Detect which cell encompasses the target text, then output its (X, Y) center coordinate. 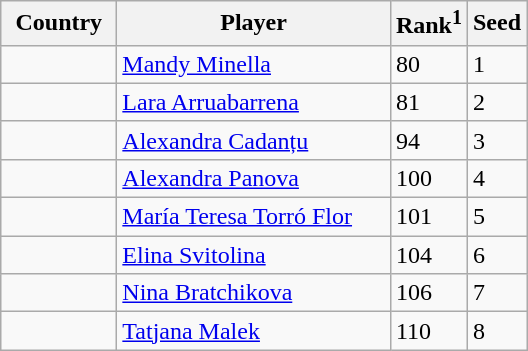
80 (428, 64)
Player (254, 24)
2 (496, 102)
Country (59, 24)
Nina Bratchikova (254, 293)
3 (496, 140)
María Teresa Torró Flor (254, 217)
8 (496, 331)
101 (428, 217)
Rank1 (428, 24)
100 (428, 178)
Elina Svitolina (254, 255)
Tatjana Malek (254, 331)
7 (496, 293)
1 (496, 64)
Seed (496, 24)
Mandy Minella (254, 64)
104 (428, 255)
81 (428, 102)
5 (496, 217)
110 (428, 331)
106 (428, 293)
4 (496, 178)
Alexandra Cadanțu (254, 140)
Lara Arruabarrena (254, 102)
94 (428, 140)
6 (496, 255)
Alexandra Panova (254, 178)
